From the cell containing the given text, extract its center point as [X, Y] coordinate. 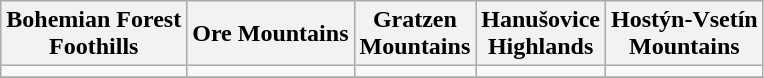
HanušoviceHighlands [541, 34]
Bohemian ForestFoothills [94, 34]
Ore Mountains [270, 34]
Hostýn-VsetínMountains [685, 34]
GratzenMountains [415, 34]
